Find where the given text appears and provide that cell's center as [x, y] coordinate. 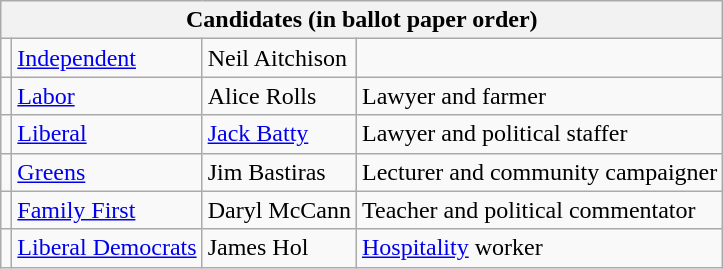
James Hol [279, 248]
Candidates (in ballot paper order) [362, 20]
Lawyer and political staffer [539, 134]
Jack Batty [279, 134]
Teacher and political commentator [539, 210]
Lecturer and community campaigner [539, 172]
Alice Rolls [279, 96]
Neil Aitchison [279, 58]
Independent [107, 58]
Jim Bastiras [279, 172]
Hospitality worker [539, 248]
Lawyer and farmer [539, 96]
Family First [107, 210]
Liberal [107, 134]
Liberal Democrats [107, 248]
Greens [107, 172]
Daryl McCann [279, 210]
Labor [107, 96]
